Provide the (x, y) coordinate of the cell's center where the given text is located.  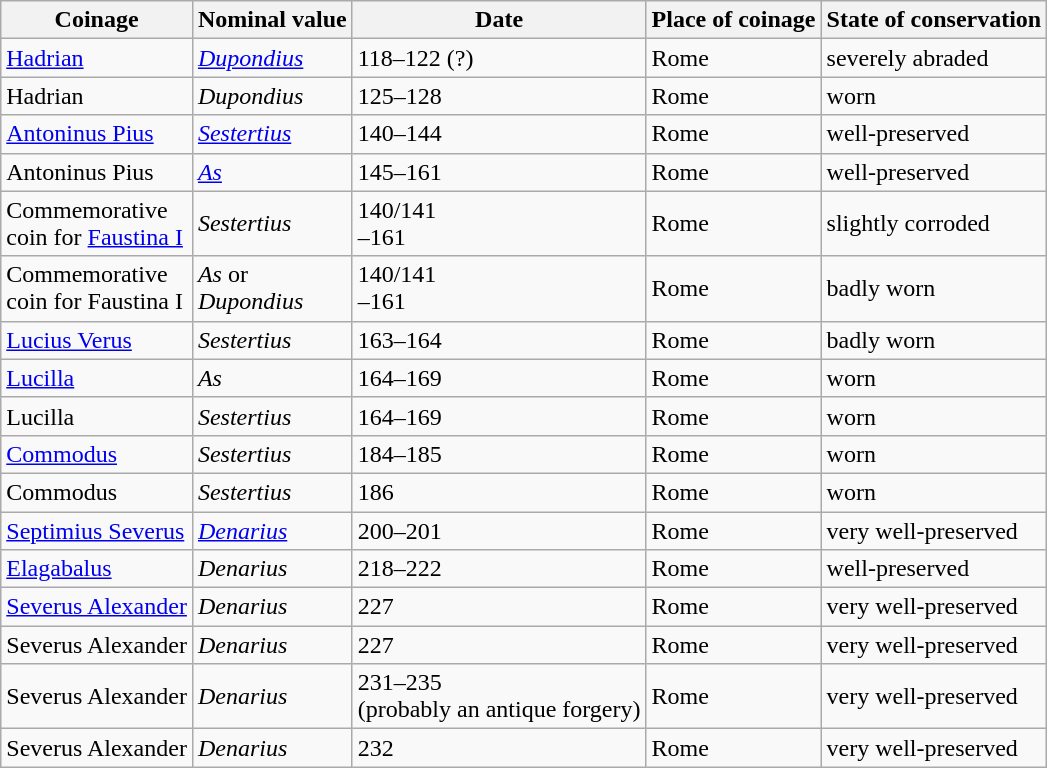
163–164 (499, 340)
125–128 (499, 96)
State of conservation (934, 20)
Elagabalus (97, 569)
Lucius Verus (97, 340)
Nominal value (272, 20)
218–222 (499, 569)
145–161 (499, 172)
As orDupondius (272, 288)
200–201 (499, 531)
Place of coinage (734, 20)
Septimius Severus (97, 531)
Date (499, 20)
231–235(probably an antique forgery) (499, 696)
186 (499, 492)
184–185 (499, 454)
slightly corroded (934, 224)
118–122 (?) (499, 58)
140–144 (499, 134)
232 (499, 748)
severely abraded (934, 58)
Coinage (97, 20)
